For the text-containing cell, return its midpoint in [X, Y] coordinate format. 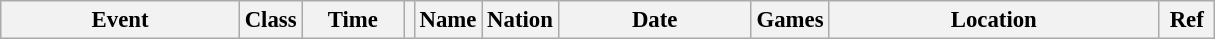
Games [790, 20]
Nation [520, 20]
Time [353, 20]
Event [120, 20]
Name [448, 20]
Class [270, 20]
Date [654, 20]
Location [994, 20]
Ref [1187, 20]
